Provide the [x, y] coordinate of the cell's center where the given text is located.  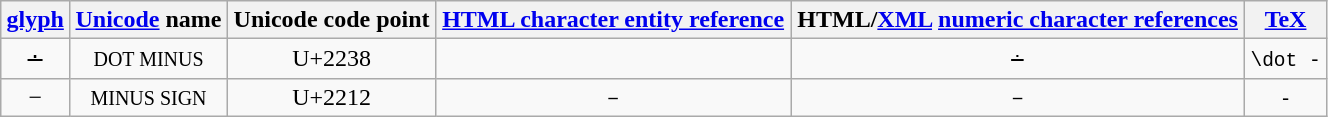
Unicode name [149, 20]
HTML character entity reference [614, 20]
U+2238 [331, 59]
\dot - [1286, 59]
Unicode code point [331, 20]
HTML/XML numeric character references [1018, 20]
DOT MINUS [149, 59]
- [1286, 97]
MINUS SIGN [149, 97]
glyph [36, 20]
U+2212 [331, 97]
TeX [1286, 20]
